Pinpoint the cell where the given text exists, returning its [x, y] midpoint coordinate. 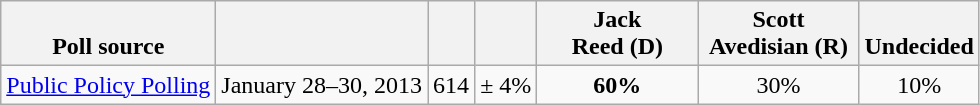
614 [452, 85]
10% [919, 85]
± 4% [506, 85]
Undecided [919, 34]
JackReed (D) [618, 34]
January 28–30, 2013 [322, 85]
60% [618, 85]
30% [778, 85]
Public Policy Polling [108, 85]
ScottAvedisian (R) [778, 34]
Poll source [108, 34]
